Extract the (X, Y) coordinate from the center of the cell holding the provided text.  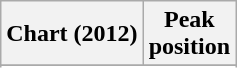
Chart (2012) (72, 34)
Peakposition (189, 34)
